Scan for the cell matching the given text and deliver its (x, y) coordinate at center. 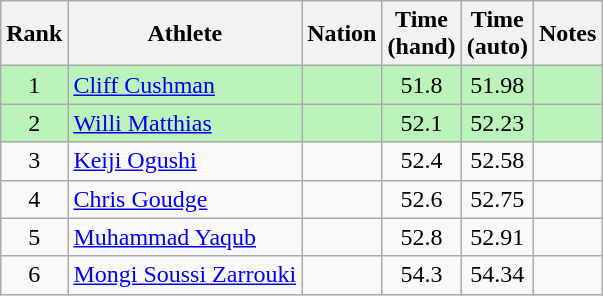
Athlete (185, 34)
Willi Matthias (185, 123)
6 (34, 275)
1 (34, 85)
52.6 (422, 199)
Muhammad Yaqub (185, 237)
Notes (568, 34)
4 (34, 199)
5 (34, 237)
Mongi Soussi Zarrouki (185, 275)
52.1 (422, 123)
52.8 (422, 237)
Rank (34, 34)
Nation (342, 34)
52.58 (497, 161)
52.4 (422, 161)
54.3 (422, 275)
52.75 (497, 199)
Time(auto) (497, 34)
52.23 (497, 123)
2 (34, 123)
Time(hand) (422, 34)
52.91 (497, 237)
3 (34, 161)
Chris Goudge (185, 199)
51.98 (497, 85)
51.8 (422, 85)
Keiji Ogushi (185, 161)
Cliff Cushman (185, 85)
54.34 (497, 275)
